From the cell containing the given text, extract its center point as [X, Y] coordinate. 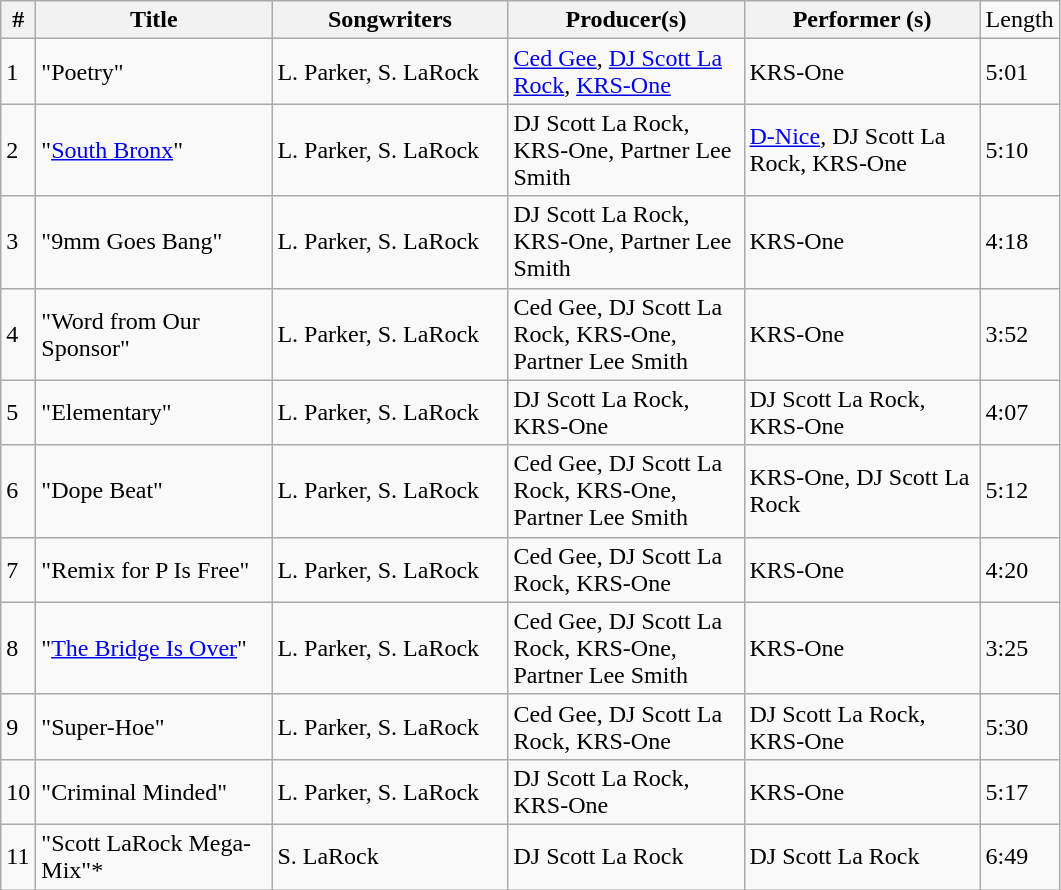
9 [18, 726]
"Poetry" [154, 72]
"Dope Beat" [154, 491]
5:12 [1020, 491]
10 [18, 792]
4 [18, 334]
# [18, 20]
Songwriters [390, 20]
8 [18, 648]
"9mm Goes Bang" [154, 242]
Title [154, 20]
3:25 [1020, 648]
"Elementary" [154, 412]
7 [18, 570]
5:17 [1020, 792]
1 [18, 72]
"Super-Hoe" [154, 726]
5:10 [1020, 150]
3:52 [1020, 334]
Performer (s) [862, 20]
6 [18, 491]
5:30 [1020, 726]
Producer(s) [626, 20]
3 [18, 242]
5 [18, 412]
KRS-One, DJ Scott La Rock [862, 491]
6:49 [1020, 856]
4:20 [1020, 570]
"Word from Our Sponsor" [154, 334]
2 [18, 150]
S. LaRock [390, 856]
"South Bronx" [154, 150]
"Scott LaRock Mega-Mix"* [154, 856]
11 [18, 856]
Length [1020, 20]
"The Bridge Is Over" [154, 648]
"Criminal Minded" [154, 792]
4:07 [1020, 412]
D-Nice, DJ Scott La Rock, KRS-One [862, 150]
5:01 [1020, 72]
"Remix for P Is Free" [154, 570]
4:18 [1020, 242]
